Return (x, y) of the center of cell containing provided text 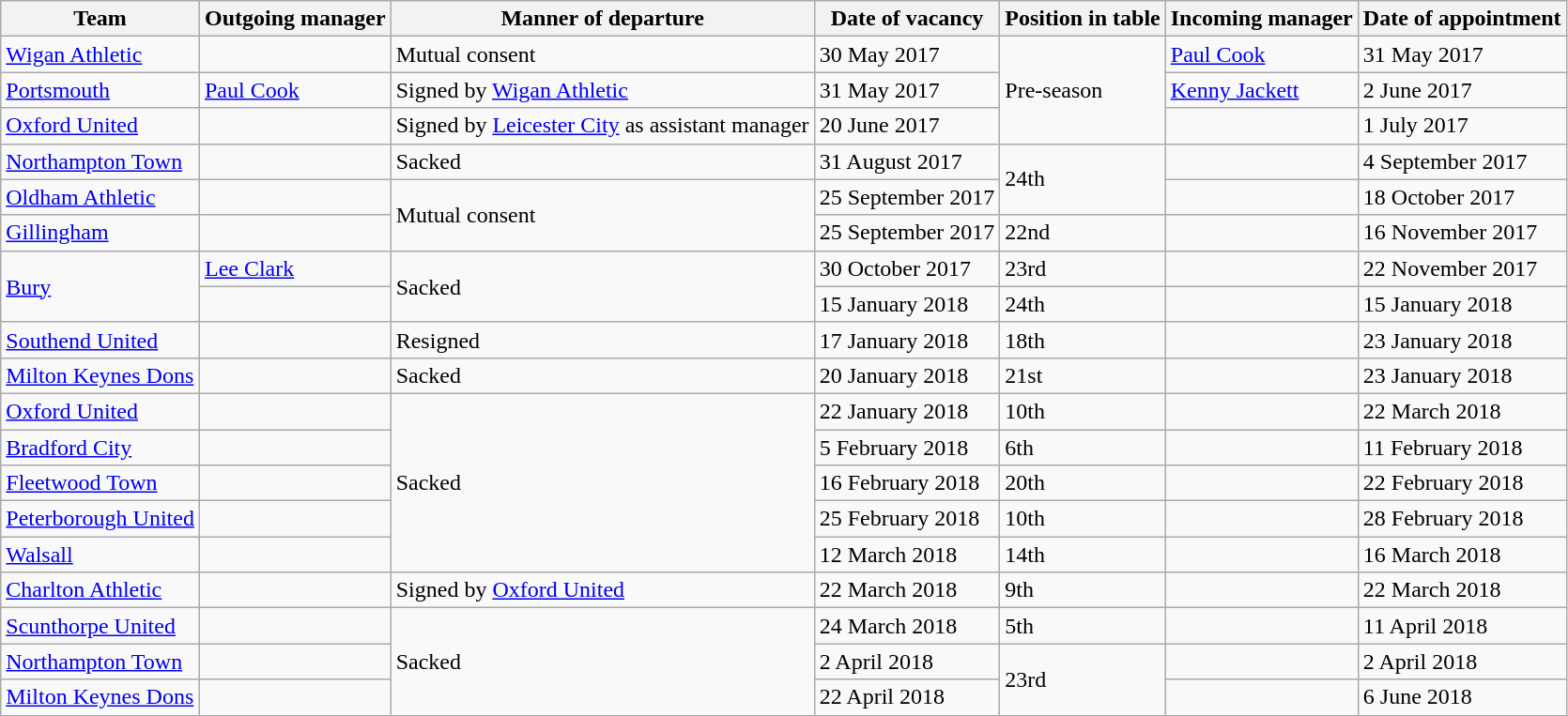
Incoming manager (1262, 19)
Wigan Athletic (100, 54)
Walsall (100, 555)
Portsmouth (100, 90)
11 February 2018 (1462, 448)
24 March 2018 (907, 626)
25 February 2018 (907, 519)
18th (1083, 340)
22 November 2017 (1462, 268)
Fleetwood Town (100, 483)
30 May 2017 (907, 54)
22 January 2018 (907, 411)
31 August 2017 (907, 161)
4 September 2017 (1462, 161)
14th (1083, 555)
11 April 2018 (1462, 626)
Oldham Athletic (100, 197)
6 June 2018 (1462, 697)
1 July 2017 (1462, 126)
Signed by Leicester City as assistant manager (603, 126)
16 February 2018 (907, 483)
Charlton Athletic (100, 590)
18 October 2017 (1462, 197)
Bradford City (100, 448)
22nd (1083, 233)
Date of appointment (1462, 19)
Team (100, 19)
Signed by Wigan Athletic (603, 90)
20 January 2018 (907, 375)
20th (1083, 483)
Peterborough United (100, 519)
Scunthorpe United (100, 626)
5th (1083, 626)
Bury (100, 286)
17 January 2018 (907, 340)
16 November 2017 (1462, 233)
Position in table (1083, 19)
Pre-season (1083, 90)
21st (1083, 375)
12 March 2018 (907, 555)
Outgoing manager (295, 19)
Signed by Oxford United (603, 590)
20 June 2017 (907, 126)
5 February 2018 (907, 448)
Southend United (100, 340)
2 June 2017 (1462, 90)
28 February 2018 (1462, 519)
Gillingham (100, 233)
22 April 2018 (907, 697)
Date of vacancy (907, 19)
6th (1083, 448)
Manner of departure (603, 19)
Lee Clark (295, 268)
9th (1083, 590)
Resigned (603, 340)
22 February 2018 (1462, 483)
Kenny Jackett (1262, 90)
30 October 2017 (907, 268)
16 March 2018 (1462, 555)
